Output the (X, Y) coordinate of the center of the cell containing the given text.  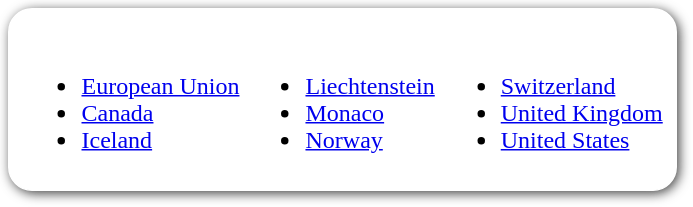
Liechtenstein Monaco Norway (340, 100)
European Union Canada Iceland (130, 100)
Switzerland United Kingdom United States (552, 100)
